Identify which cell holds the provided text, then report its [x, y] central coordinate. 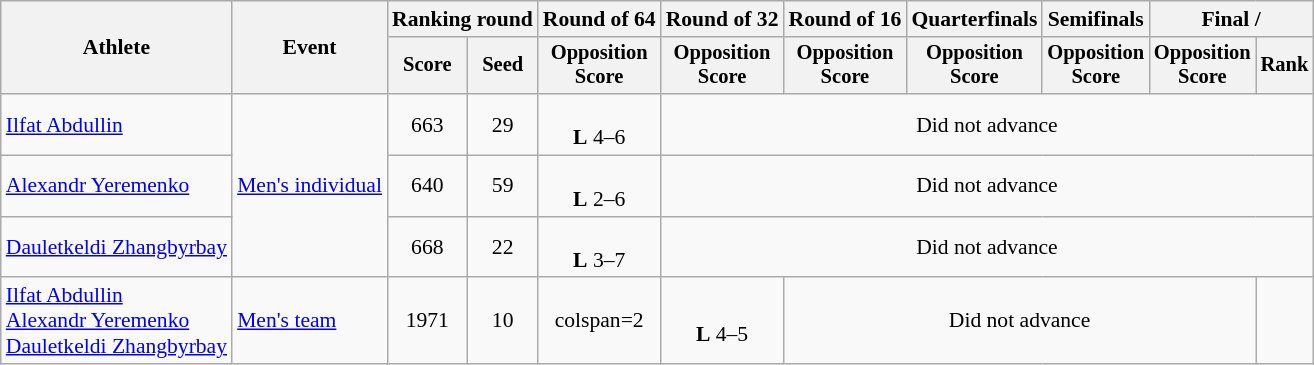
Round of 64 [600, 19]
Round of 16 [844, 19]
640 [428, 186]
Athlete [116, 48]
Men's individual [310, 186]
Score [428, 66]
Alexandr Yeremenko [116, 186]
Seed [503, 66]
22 [503, 248]
Round of 32 [722, 19]
L 4–5 [722, 322]
Dauletkeldi Zhangbyrbay [116, 248]
663 [428, 124]
Ilfat Abdullin [116, 124]
Quarterfinals [974, 19]
59 [503, 186]
Ilfat AbdullinAlexandr YeremenkoDauletkeldi Zhangbyrbay [116, 322]
668 [428, 248]
29 [503, 124]
1971 [428, 322]
L 4–6 [600, 124]
Semifinals [1096, 19]
Men's team [310, 322]
10 [503, 322]
Final / [1231, 19]
L 2–6 [600, 186]
colspan=2 [600, 322]
Rank [1285, 66]
Event [310, 48]
Ranking round [462, 19]
L 3–7 [600, 248]
